From the cell containing the given text, extract its center point as (X, Y) coordinate. 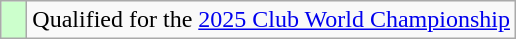
Qualified for the 2025 Club World Championship (272, 20)
